Return the [X, Y] coordinate for the center point of the cell that contains the specified text.  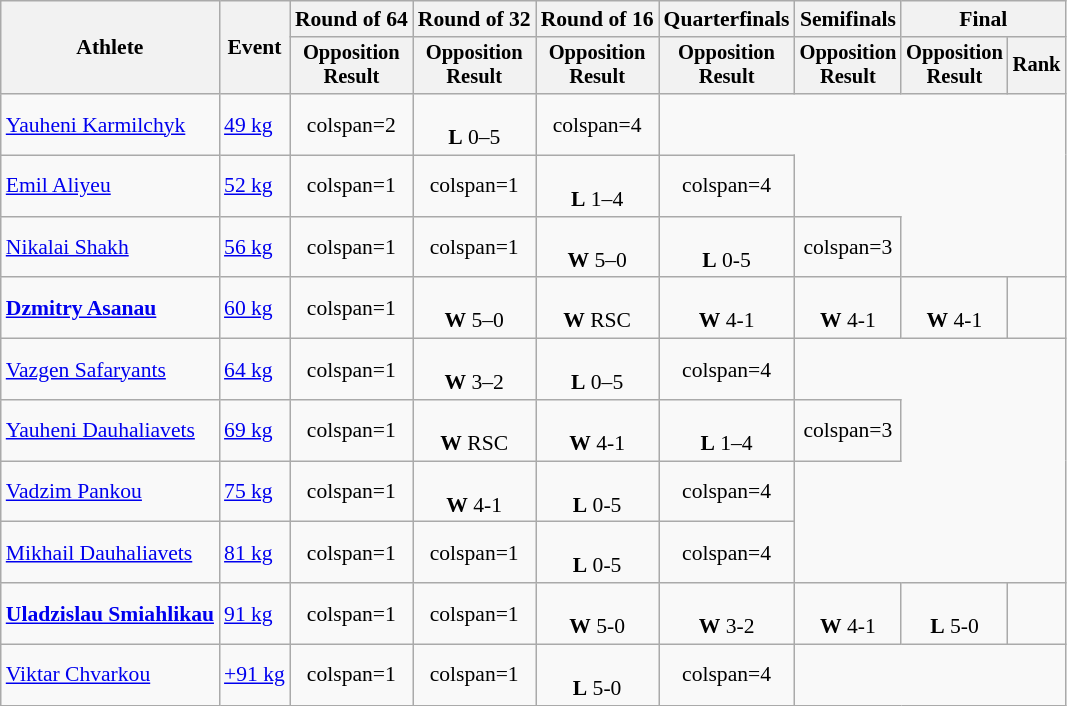
W 5-0 [598, 614]
Vazgen Safaryants [110, 370]
W 3-2 [727, 614]
81 kg [254, 552]
91 kg [254, 614]
+91 kg [254, 676]
Quarterfinals [727, 19]
Nikalai Shakh [110, 248]
colspan=2 [352, 124]
Dzmitry Asanau [110, 308]
Vadzim Pankou [110, 492]
69 kg [254, 430]
Round of 32 [474, 19]
Athlete [110, 48]
Final [983, 19]
Yauheni Karmilchyk [110, 124]
Yauheni Dauhaliavets [110, 430]
Event [254, 48]
60 kg [254, 308]
56 kg [254, 248]
Mikhail Dauhaliavets [110, 552]
75 kg [254, 492]
52 kg [254, 186]
49 kg [254, 124]
Viktar Chvarkou [110, 676]
Uladzislau Smiahlikau [110, 614]
Round of 64 [352, 19]
Round of 16 [598, 19]
Emil Aliyeu [110, 186]
W 3–2 [474, 370]
Rank [1037, 66]
64 kg [254, 370]
Semifinals [848, 19]
